Search for the cell housing the specified text and yield its [X, Y] center coordinate. 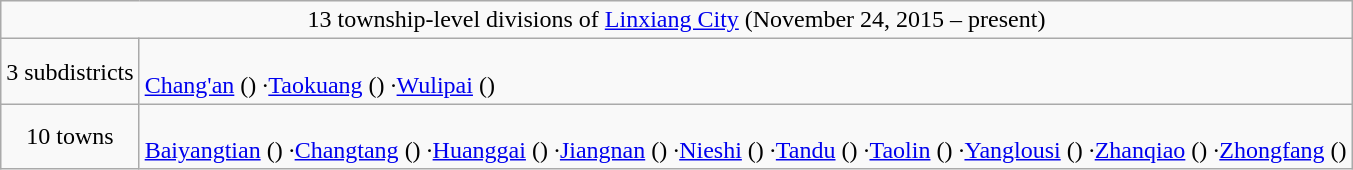
Baiyangtian () ·Changtang () ·Huanggai () ·Jiangnan () ·Nieshi () ·Tandu () ·Taolin () ·Yanglousi () ·Zhanqiao () ·Zhongfang () [746, 136]
Chang'an () ·Taokuang () ·Wulipai () [746, 72]
13 township-level divisions of Linxiang City (November 24, 2015 – present) [676, 20]
10 towns [70, 136]
3 subdistricts [70, 72]
